Locate the cell with the specified text and output its [X, Y] center coordinate. 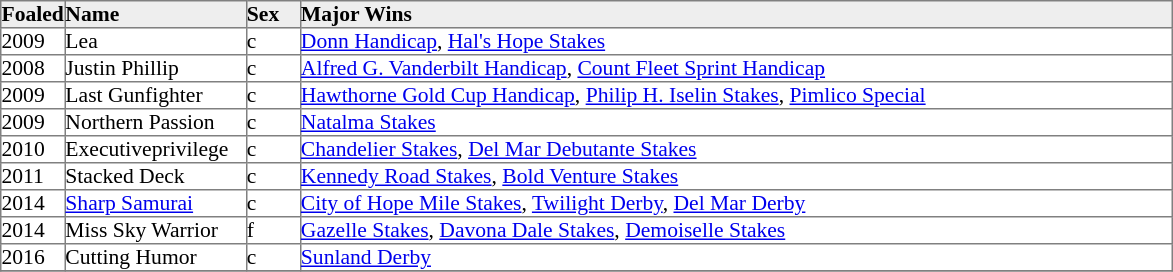
2008 [33, 68]
Northern Passion [156, 122]
2011 [33, 176]
Chandelier Stakes, Del Mar Debutante Stakes [736, 150]
Donn Handicap, Hal's Hope Stakes [736, 42]
Natalma Stakes [736, 122]
2016 [33, 258]
City of Hope Mile Stakes, Twilight Derby, Del Mar Derby [736, 204]
Major Wins [736, 14]
Kennedy Road Stakes, Bold Venture Stakes [736, 176]
Sex [273, 14]
Miss Sky Warrior [156, 230]
Name [156, 14]
Last Gunfighter [156, 96]
Justin Phillip [156, 68]
Executiveprivilege [156, 150]
Alfred G. Vanderbilt Handicap, Count Fleet Sprint Handicap [736, 68]
2010 [33, 150]
Sharp Samurai [156, 204]
f [273, 230]
Cutting Humor [156, 258]
Stacked Deck [156, 176]
Sunland Derby [736, 258]
Lea [156, 42]
Hawthorne Gold Cup Handicap, Philip H. Iselin Stakes, Pimlico Special [736, 96]
Foaled [33, 14]
Gazelle Stakes, Davona Dale Stakes, Demoiselle Stakes [736, 230]
